Determine the (X, Y) coordinate at the center of the cell enclosing the given text.  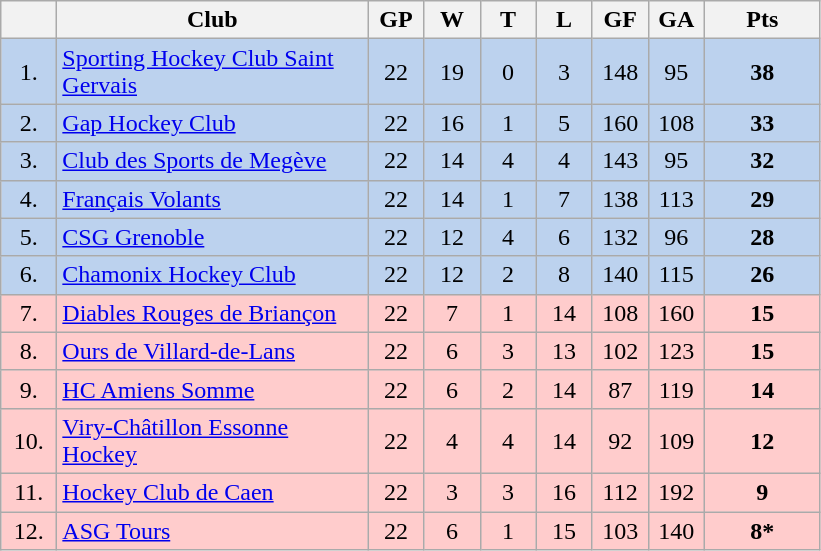
0 (508, 72)
5 (564, 123)
138 (620, 199)
19 (452, 72)
12. (29, 531)
Club (212, 20)
Viry-Châtillon Essonne Hockey (212, 440)
HC Amiens Somme (212, 389)
92 (620, 440)
113 (676, 199)
5. (29, 237)
9 (762, 492)
33 (762, 123)
Pts (762, 20)
103 (620, 531)
ASG Tours (212, 531)
11. (29, 492)
32 (762, 161)
GF (620, 20)
148 (620, 72)
192 (676, 492)
Gap Hockey Club (212, 123)
13 (564, 351)
143 (620, 161)
8. (29, 351)
38 (762, 72)
2. (29, 123)
119 (676, 389)
Ours de Villard-de-Lans (212, 351)
109 (676, 440)
3. (29, 161)
9. (29, 389)
112 (620, 492)
Hockey Club de Caen (212, 492)
Diables Rouges de Briançon (212, 313)
29 (762, 199)
26 (762, 275)
6. (29, 275)
102 (620, 351)
CSG Grenoble (212, 237)
W (452, 20)
132 (620, 237)
4. (29, 199)
Français Volants (212, 199)
10. (29, 440)
1. (29, 72)
87 (620, 389)
8* (762, 531)
GA (676, 20)
T (508, 20)
L (564, 20)
123 (676, 351)
Club des Sports de Megève (212, 161)
Sporting Hockey Club Saint Gervais (212, 72)
96 (676, 237)
Chamonix Hockey Club (212, 275)
7. (29, 313)
28 (762, 237)
8 (564, 275)
115 (676, 275)
GP (396, 20)
